Return (X, Y) of the center of cell containing provided text 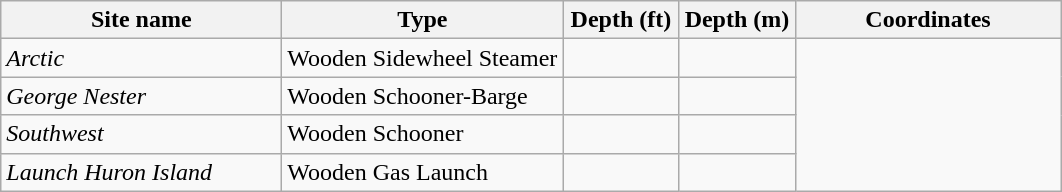
Southwest (142, 134)
Wooden Schooner (422, 134)
Wooden Gas Launch (422, 172)
Type (422, 20)
Launch Huron Island (142, 172)
Depth (m) (737, 20)
Wooden Schooner-Barge (422, 96)
Coordinates (928, 20)
Site name (142, 20)
Wooden Sidewheel Steamer (422, 58)
Depth (ft) (621, 20)
Arctic (142, 58)
George Nester (142, 96)
